Return (X, Y) of the center of cell containing provided text 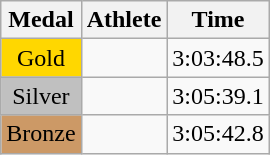
Silver (41, 96)
Gold (41, 58)
3:05:39.1 (218, 96)
Athlete (124, 20)
Medal (41, 20)
3:05:42.8 (218, 134)
3:03:48.5 (218, 58)
Time (218, 20)
Bronze (41, 134)
